Extract the [X, Y] coordinate from the center of the cell holding the provided text.  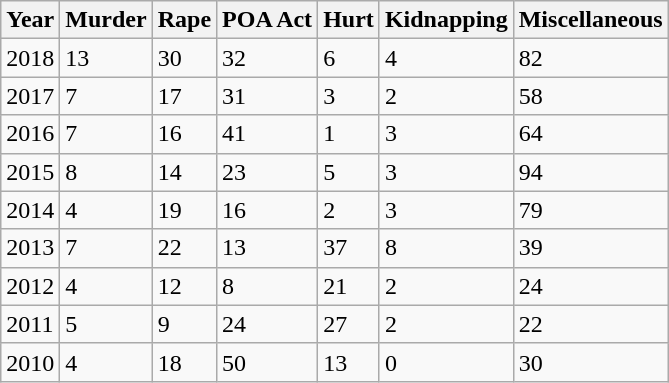
Hurt [349, 20]
19 [184, 210]
94 [590, 172]
6 [349, 58]
Kidnapping [446, 20]
9 [184, 324]
POA Act [268, 20]
Year [30, 20]
23 [268, 172]
2014 [30, 210]
58 [590, 96]
82 [590, 58]
17 [184, 96]
Miscellaneous [590, 20]
2013 [30, 248]
14 [184, 172]
64 [590, 134]
2011 [30, 324]
27 [349, 324]
2016 [30, 134]
2012 [30, 286]
41 [268, 134]
79 [590, 210]
37 [349, 248]
32 [268, 58]
2010 [30, 362]
2015 [30, 172]
39 [590, 248]
0 [446, 362]
Rape [184, 20]
Murder [106, 20]
18 [184, 362]
21 [349, 286]
1 [349, 134]
12 [184, 286]
50 [268, 362]
2017 [30, 96]
31 [268, 96]
2018 [30, 58]
